Identify which cell holds the provided text, then report its [x, y] central coordinate. 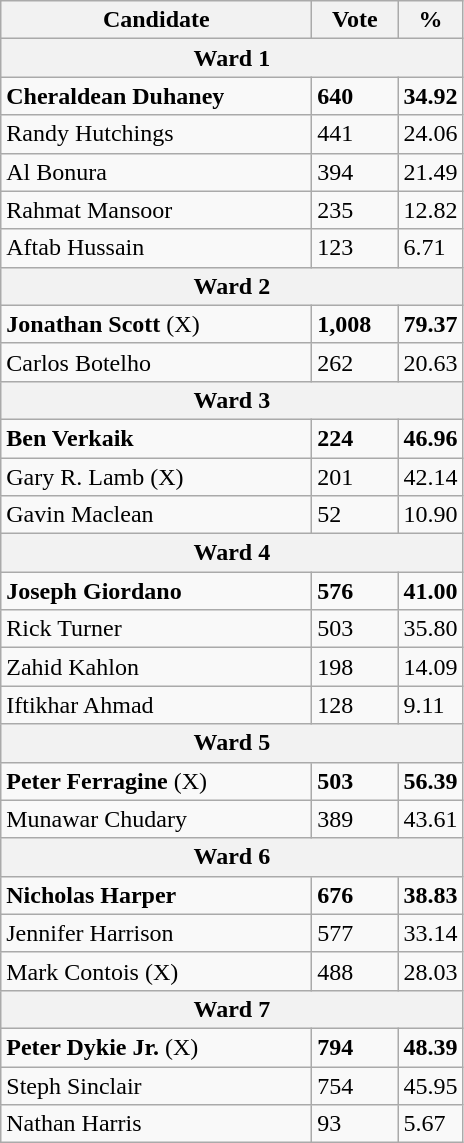
93 [355, 1124]
Nathan Harris [156, 1124]
52 [355, 515]
42.14 [430, 477]
Ward 4 [232, 553]
235 [355, 210]
Jonathan Scott (X) [156, 324]
34.92 [430, 96]
640 [355, 96]
28.03 [430, 971]
20.63 [430, 362]
Nicholas Harper [156, 895]
38.83 [430, 895]
201 [355, 477]
Ward 1 [232, 58]
224 [355, 438]
Ben Verkaik [156, 438]
577 [355, 933]
1,008 [355, 324]
198 [355, 667]
Randy Hutchings [156, 134]
Ward 5 [232, 743]
Steph Sinclair [156, 1085]
Al Bonura [156, 172]
Gary R. Lamb (X) [156, 477]
21.49 [430, 172]
128 [355, 705]
794 [355, 1047]
45.95 [430, 1085]
488 [355, 971]
Carlos Botelho [156, 362]
Gavin Maclean [156, 515]
754 [355, 1085]
12.82 [430, 210]
43.61 [430, 819]
Peter Dykie Jr. (X) [156, 1047]
14.09 [430, 667]
% [430, 20]
41.00 [430, 591]
Ward 7 [232, 1009]
9.11 [430, 705]
Rahmat Mansoor [156, 210]
Zahid Kahlon [156, 667]
46.96 [430, 438]
Ward 2 [232, 286]
262 [355, 362]
676 [355, 895]
Jennifer Harrison [156, 933]
6.71 [430, 248]
48.39 [430, 1047]
Munawar Chudary [156, 819]
Ward 6 [232, 857]
123 [355, 248]
441 [355, 134]
Iftikhar Ahmad [156, 705]
Peter Ferragine (X) [156, 781]
79.37 [430, 324]
Vote [355, 20]
Candidate [156, 20]
5.67 [430, 1124]
35.80 [430, 629]
Aftab Hussain [156, 248]
33.14 [430, 933]
24.06 [430, 134]
Ward 3 [232, 400]
394 [355, 172]
Joseph Giordano [156, 591]
10.90 [430, 515]
389 [355, 819]
56.39 [430, 781]
Cheraldean Duhaney [156, 96]
Mark Contois (X) [156, 971]
576 [355, 591]
Rick Turner [156, 629]
